Scan for the cell matching the given text and deliver its (x, y) coordinate at center. 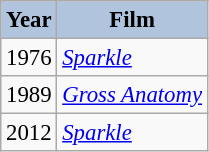
2012 (29, 133)
1976 (29, 58)
Year (29, 20)
Gross Anatomy (132, 95)
1989 (29, 95)
Film (132, 20)
